Locate the cell with the specified text and output its (X, Y) center coordinate. 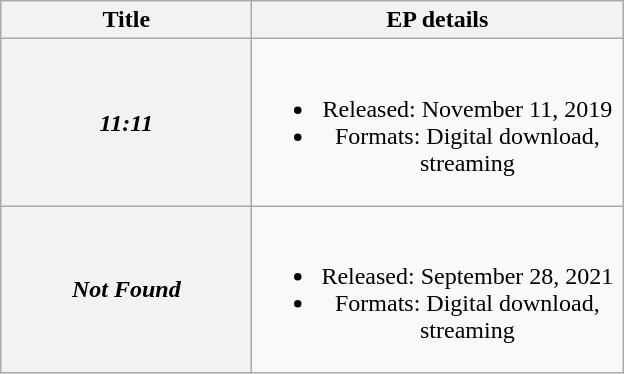
Released: September 28, 2021Formats: Digital download, streaming (438, 290)
EP details (438, 20)
Title (126, 20)
11:11 (126, 122)
Released: November 11, 2019Formats: Digital download, streaming (438, 122)
Not Found (126, 290)
